Detect which cell encompasses the target text, then output its (X, Y) center coordinate. 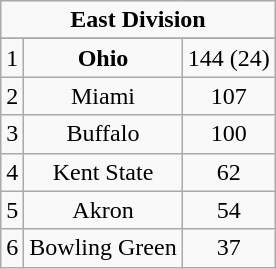
62 (228, 172)
54 (228, 210)
5 (12, 210)
Bowling Green (103, 248)
2 (12, 96)
Ohio (103, 58)
107 (228, 96)
1 (12, 58)
144 (24) (228, 58)
6 (12, 248)
4 (12, 172)
Miami (103, 96)
3 (12, 134)
Kent State (103, 172)
Akron (103, 210)
East Division (138, 20)
100 (228, 134)
Buffalo (103, 134)
37 (228, 248)
